For the text-containing cell, return its midpoint in [x, y] coordinate format. 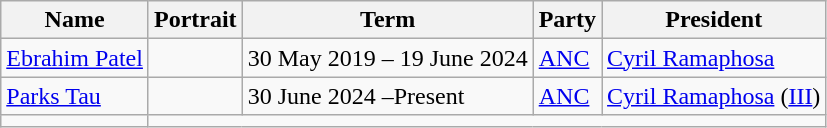
President [714, 20]
30 May 2019 – 19 June 2024 [388, 58]
Ebrahim Patel [75, 58]
Party [567, 20]
Portrait [195, 20]
Cyril Ramaphosa (III) [714, 96]
Parks Tau [75, 96]
Name [75, 20]
Term [388, 20]
30 June 2024 –Present [388, 96]
Cyril Ramaphosa [714, 58]
